Scan for the cell matching the given text and deliver its [X, Y] coordinate at center. 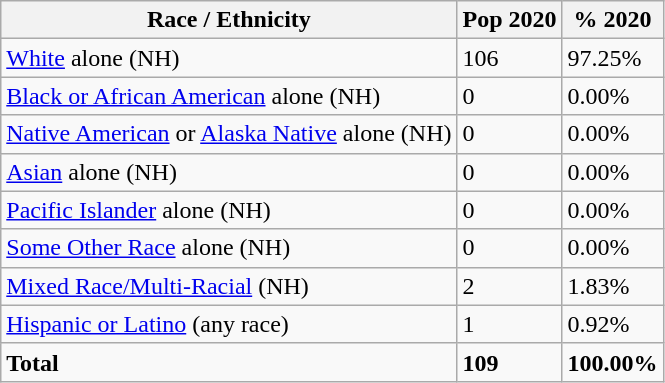
1 [510, 324]
% 2020 [612, 20]
Asian alone (NH) [229, 172]
Hispanic or Latino (any race) [229, 324]
Black or African American alone (NH) [229, 96]
100.00% [612, 362]
Total [229, 362]
1.83% [612, 286]
106 [510, 58]
0.92% [612, 324]
109 [510, 362]
Race / Ethnicity [229, 20]
Mixed Race/Multi-Racial (NH) [229, 286]
2 [510, 286]
97.25% [612, 58]
Native American or Alaska Native alone (NH) [229, 134]
Pacific Islander alone (NH) [229, 210]
Some Other Race alone (NH) [229, 248]
Pop 2020 [510, 20]
White alone (NH) [229, 58]
